Provide the (x, y) coordinate of the cell's center where the given text is located.  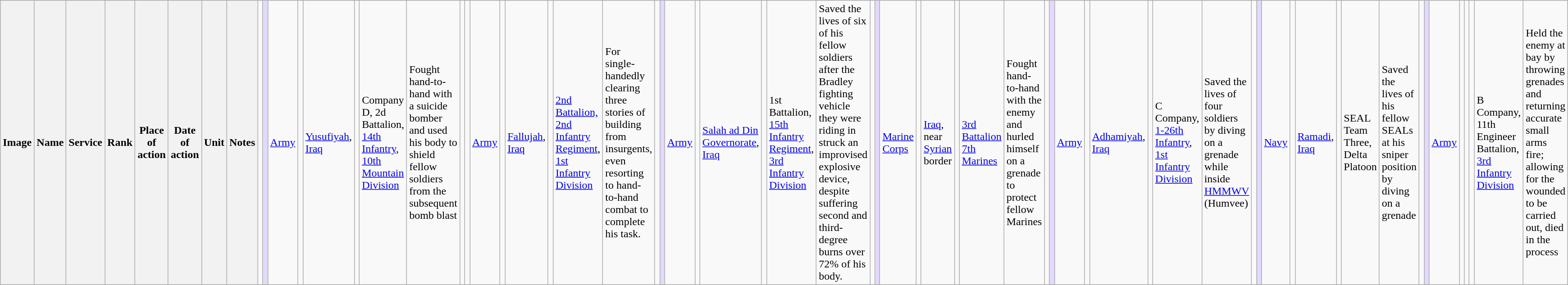
Fought hand-to-hand with a suicide bomber and used his body to shield fellow soldiers from the subsequent bomb blast (433, 143)
SEAL Team Three, Delta Platoon (1360, 143)
Place of action (152, 143)
Rank (120, 143)
Fallujah, Iraq (527, 143)
Ramadi, Iraq (1316, 143)
Saved the lives of his fellow SEALs at his sniper position by diving on a grenade (1399, 143)
Name (50, 143)
Iraq, near Syrian border (938, 143)
Company D, 2d Battalion, 14th Infantry, 10th Mountain Division (383, 143)
3rd Battalion 7th Marines (981, 143)
Yusufiyah, Iraq (328, 143)
Date of action (185, 143)
Navy (1276, 143)
C Company, 1-26th Infantry, 1st Infantry Division (1177, 143)
Saved the lives of four soldiers by diving on a grenade while inside HMMWV (Humvee) (1226, 143)
Service (86, 143)
Image (17, 143)
Fought hand-to-hand with the enemy and hurled himself on a grenade to protect fellow Marines (1024, 143)
B Company, 11th Engineer Battalion, 3rd Infantry Division (1499, 143)
Marine Corps (898, 143)
Notes (242, 143)
Unit (214, 143)
Adhamiyah, Iraq (1118, 143)
2nd Battalion, 2nd Infantry Regiment, 1st Infantry Division (578, 143)
Held the enemy at bay by throwing grenades and returning accurate small arms fire; allowing for the wounded to be carried out, died in the process (1545, 143)
For single-handedly clearing three stories of building from insurgents, even resorting to hand-to-hand combat to complete his task. (629, 143)
Salah ad Din Governorate, Iraq (731, 143)
1st Battalion, 15th Infantry Regiment, 3rd Infantry Division (791, 143)
